Return the [x, y] coordinate for the center point of the cell that contains the specified text.  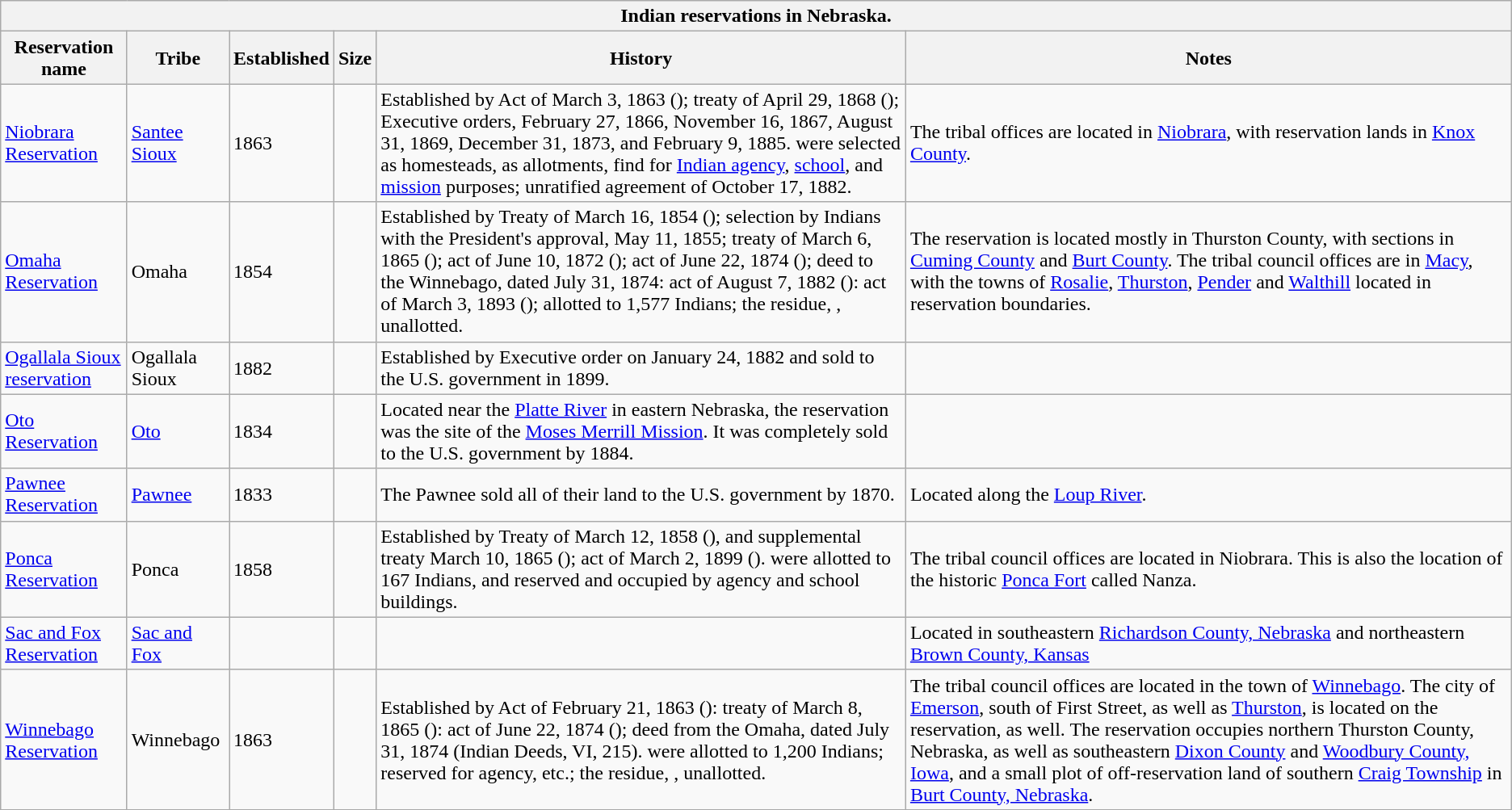
Winnebago Reservation [64, 740]
1854 [282, 271]
Established by Executive order on January 24, 1882 and sold to the U.S. government in 1899. [641, 368]
Located in southeastern Richardson County, Nebraska and northeastern Brown County, Kansas [1208, 643]
Ogallala Sioux [178, 368]
Notes [1208, 58]
Ogallala Sioux reservation [64, 368]
Ponca Reservation [64, 569]
Sac and Fox Reservation [64, 643]
Omaha [178, 271]
Reservation name [64, 58]
Pawnee [178, 494]
Niobrara Reservation [64, 143]
Omaha Reservation [64, 271]
1858 [282, 569]
The tribal offices are located in Niobrara, with reservation lands in Knox County. [1208, 143]
Tribe [178, 58]
Established [282, 58]
Oto Reservation [64, 431]
History [641, 58]
The Pawnee sold all of their land to the U.S. government by 1870. [641, 494]
Located along the Loup River. [1208, 494]
1882 [282, 368]
Indian reservations in Nebraska. [756, 16]
Pawnee Reservation [64, 494]
Santee Sioux [178, 143]
1833 [282, 494]
1834 [282, 431]
Size [355, 58]
The tribal council offices are located in Niobrara. This is also the location of the historic Ponca Fort called Nanza. [1208, 569]
Ponca [178, 569]
Oto [178, 431]
Sac and Fox [178, 643]
Winnebago [178, 740]
